Output the (X, Y) coordinate of the center of the cell containing the given text.  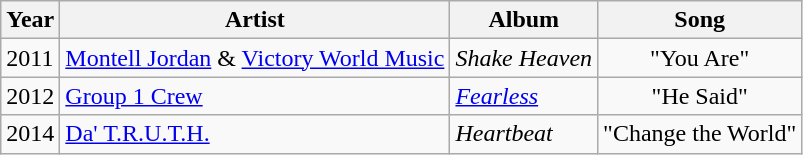
Heartbeat (524, 134)
2011 (30, 58)
Album (524, 20)
2012 (30, 96)
Da' T.R.U.T.H. (255, 134)
"He Said" (700, 96)
Group 1 Crew (255, 96)
"Change the World" (700, 134)
Song (700, 20)
Montell Jordan & Victory World Music (255, 58)
Year (30, 20)
Fearless (524, 96)
Artist (255, 20)
2014 (30, 134)
Shake Heaven (524, 58)
"You Are" (700, 58)
